Search for the cell housing the specified text and yield its (x, y) center coordinate. 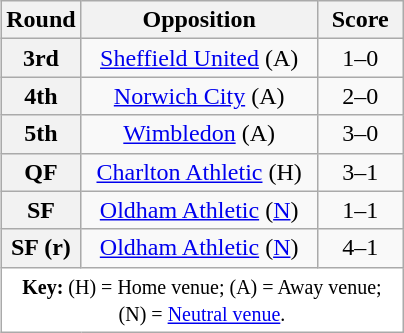
4–1 (360, 248)
5th (41, 134)
4th (41, 96)
Score (360, 20)
Sheffield United (A) (199, 58)
Opposition (199, 20)
3–1 (360, 172)
1–0 (360, 58)
SF (r) (41, 248)
3rd (41, 58)
QF (41, 172)
SF (41, 210)
3–0 (360, 134)
Key: (H) = Home venue; (A) = Away venue; (N) = Neutral venue. (202, 300)
Round (41, 20)
Norwich City (A) (199, 96)
1–1 (360, 210)
Charlton Athletic (H) (199, 172)
2–0 (360, 96)
Wimbledon (A) (199, 134)
